Detect which cell encompasses the target text, then output its [x, y] center coordinate. 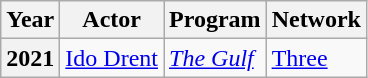
Year [30, 20]
2021 [30, 58]
Actor [112, 20]
Program [216, 20]
Ido Drent [112, 58]
The Gulf [216, 58]
Network [316, 20]
Three [316, 58]
